Capture the cell that displays the provided text and extract its (x, y) central coordinate. 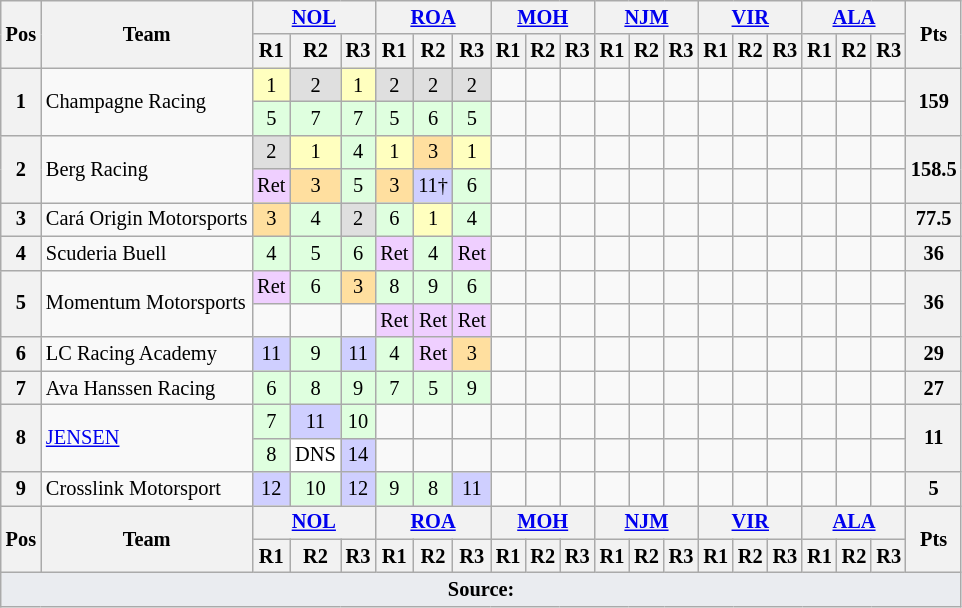
27 (934, 388)
Ava Hanssen Racing (146, 388)
29 (934, 354)
LC Racing Academy (146, 354)
Momentum Motorsports (146, 304)
77.5 (934, 219)
158.5 (934, 168)
159 (934, 102)
DNS (315, 455)
Berg Racing (146, 168)
Cará Origin Motorsports (146, 219)
Scuderia Buell (146, 253)
11† (432, 186)
Source: (482, 589)
Crosslink Motorsport (146, 489)
Champagne Racing (146, 102)
JENSEN (146, 438)
14 (358, 455)
